Capture the cell that displays the provided text and extract its [x, y] central coordinate. 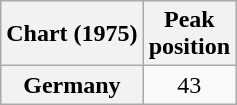
Germany [72, 85]
Peakposition [189, 34]
43 [189, 85]
Chart (1975) [72, 34]
